Provide the [X, Y] coordinate of the cell's center where the given text is located.  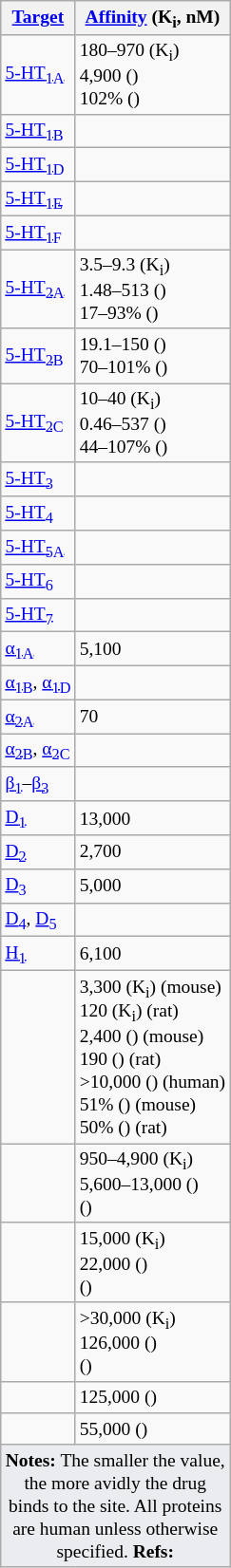
5-HT1E [38, 198]
180–970 (Ki)4,900 ()102% () [152, 74]
2,700 [152, 852]
3,300 (Ki) (mouse)120 (Ki) (rat)2,400 () (mouse)190 () (rat)>10,000 () (human)51% () (mouse)50% () (rat) [152, 1056]
55,000 () [152, 1429]
α2A [38, 717]
19.1–150 ()70–101% () [152, 355]
5,100 [152, 649]
125,000 () [152, 1397]
6,100 [152, 954]
α2B, α2C [38, 751]
5-HT2C [38, 423]
5,000 [152, 886]
>30,000 (Ki)126,000 () () [152, 1342]
950–4,900 (Ki)5,600–13,000 () () [152, 1184]
5-HT6 [38, 581]
Affinity (Ki, nM) [152, 18]
5-HT7 [38, 615]
Target [38, 18]
β1–β3 [38, 784]
5-HT2B [38, 355]
α1A [38, 649]
5-HT2A [38, 289]
13,000 [152, 818]
5-HT1A [38, 74]
H1 [38, 954]
15,000 (Ki)22,000 () () [152, 1262]
D2 [38, 852]
5-HT4 [38, 513]
3.5–9.3 (Ki)1.48–513 ()17–93% () [152, 289]
5-HT5A [38, 548]
10–40 (Ki)0.46–537 ()44–107% () [152, 423]
5-HT1D [38, 165]
Notes: The smaller the value, the more avidly the drug binds to the site. All proteins are human unless otherwise specified. Refs: [116, 1505]
D3 [38, 886]
D4, D5 [38, 920]
5-HT1B [38, 131]
D1 [38, 818]
α1B, α1D [38, 682]
5-HT1F [38, 233]
5-HT3 [38, 479]
70 [152, 717]
